From the cell containing the given text, extract its center point as [X, Y] coordinate. 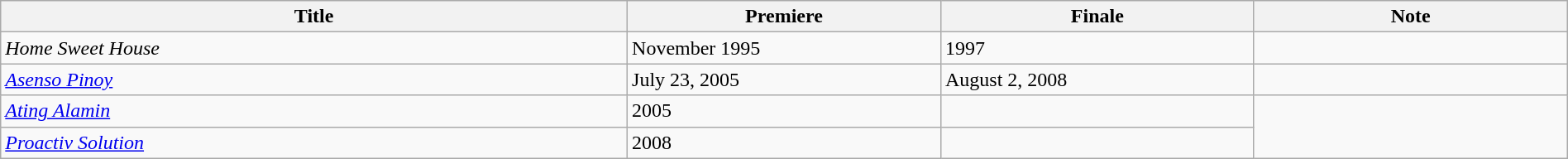
July 23, 2005 [784, 79]
Home Sweet House [314, 48]
Proactiv Solution [314, 142]
Title [314, 17]
Finale [1097, 17]
2005 [784, 111]
2008 [784, 142]
August 2, 2008 [1097, 79]
Note [1411, 17]
Ating Alamin [314, 111]
November 1995 [784, 48]
1997 [1097, 48]
Premiere [784, 17]
Asenso Pinoy [314, 79]
